Scan for the cell matching the given text and deliver its (X, Y) coordinate at center. 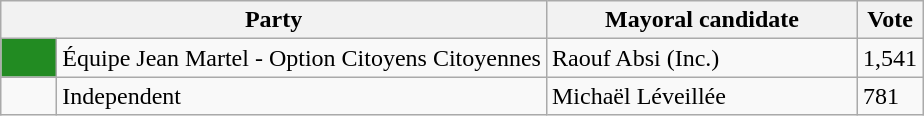
Raouf Absi (Inc.) (702, 58)
781 (890, 96)
Mayoral candidate (702, 20)
Independent (302, 96)
1,541 (890, 58)
Party (274, 20)
Vote (890, 20)
Michaël Léveillée (702, 96)
Équipe Jean Martel - Option Citoyens Citoyennes (302, 58)
